Output the (x, y) coordinate of the center of the cell containing the given text.  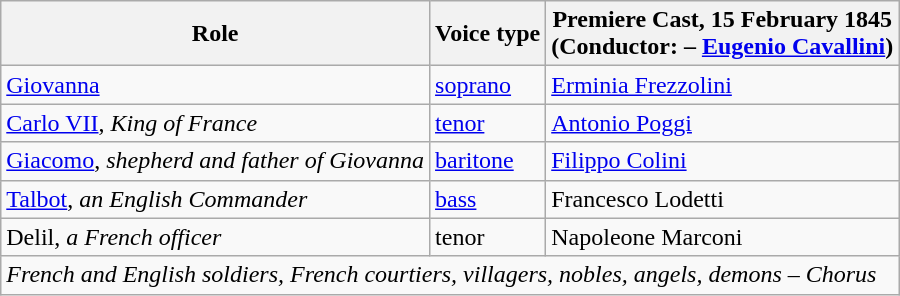
baritone (488, 161)
Voice type (488, 34)
soprano (488, 85)
Antonio Poggi (722, 123)
Carlo VII, King of France (216, 123)
Giacomo, shepherd and father of Giovanna (216, 161)
bass (488, 199)
Francesco Lodetti (722, 199)
Premiere Cast, 15 February 1845(Conductor: – Eugenio Cavallini) (722, 34)
Delil, a French officer (216, 237)
Giovanna (216, 85)
Filippo Colini (722, 161)
Role (216, 34)
Erminia Frezzolini (722, 85)
French and English soldiers, French courtiers, villagers, nobles, angels, demons – Chorus (450, 275)
Napoleone Marconi (722, 237)
Talbot, an English Commander (216, 199)
